Pinpoint the cell where the given text exists, returning its [x, y] midpoint coordinate. 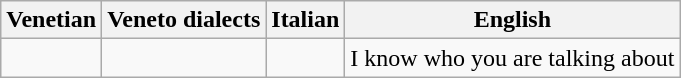
Italian [306, 20]
English [512, 20]
Venetian [52, 20]
Veneto dialects [184, 20]
I know who you are talking about [512, 58]
